Determine the (X, Y) coordinate at the center of the cell enclosing the given text.  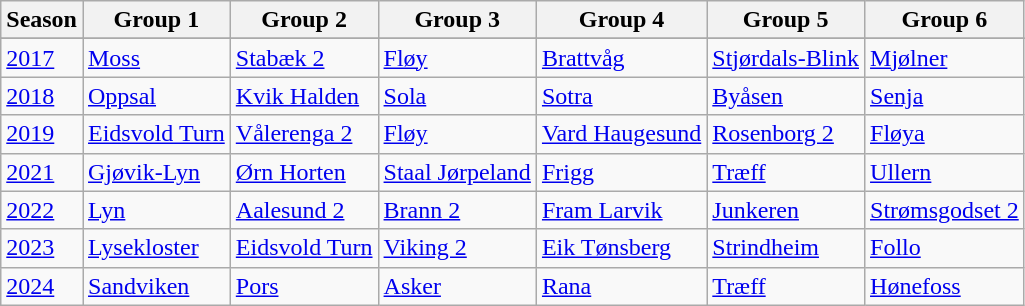
Senja (945, 96)
Moss (156, 58)
Fløya (945, 134)
Ørn Horten (304, 172)
Strømsgodset 2 (945, 210)
Group 4 (621, 20)
Stabæk 2 (304, 58)
Oppsal (156, 96)
Lyn (156, 210)
Vard Haugesund (621, 134)
Group 6 (945, 20)
Rana (621, 286)
Sola (457, 96)
Junkeren (786, 210)
Brattvåg (621, 58)
Group 2 (304, 20)
Staal Jørpeland (457, 172)
Viking 2 (457, 248)
2017 (42, 58)
Group 1 (156, 20)
2024 (42, 286)
Eik Tønsberg (621, 248)
Hønefoss (945, 286)
Season (42, 20)
Lysekloster (156, 248)
Sotra (621, 96)
Fram Larvik (621, 210)
Rosenborg 2 (786, 134)
Frigg (621, 172)
Pors (304, 286)
2018 (42, 96)
Group 5 (786, 20)
Mjølner (945, 58)
Group 3 (457, 20)
Follo (945, 248)
Asker (457, 286)
2019 (42, 134)
Brann 2 (457, 210)
Vålerenga 2 (304, 134)
2023 (42, 248)
Ullern (945, 172)
2022 (42, 210)
Byåsen (786, 96)
Gjøvik-Lyn (156, 172)
2021 (42, 172)
Stjørdals-Blink (786, 58)
Kvik Halden (304, 96)
Strindheim (786, 248)
Aalesund 2 (304, 210)
Sandviken (156, 286)
